Find where the given text appears and provide that cell's center as [x, y] coordinate. 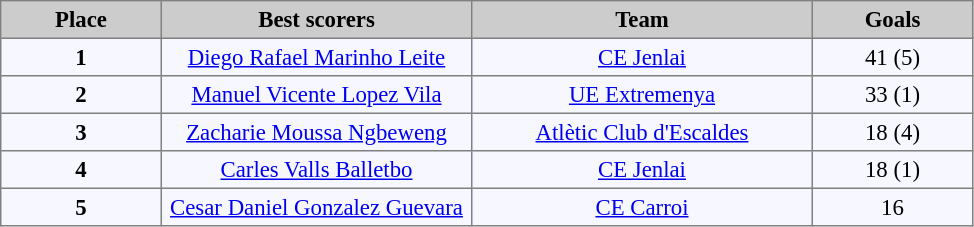
5 [81, 207]
Diego Rafael Marinho Leite [316, 57]
Zacharie Moussa Ngbeweng [316, 132]
Place [81, 20]
18 (1) [892, 170]
Manuel Vicente Lopez Vila [316, 95]
33 (1) [892, 95]
Cesar Daniel Gonzalez Guevara [316, 207]
Best scorers [316, 20]
Goals [892, 20]
Team [642, 20]
Carles Valls Balletbo [316, 170]
1 [81, 57]
UE Extremenya [642, 95]
2 [81, 95]
4 [81, 170]
CE Carroi [642, 207]
3 [81, 132]
Atlètic Club d'Escaldes [642, 132]
16 [892, 207]
18 (4) [892, 132]
41 (5) [892, 57]
